Pinpoint the cell where the given text exists, returning its (X, Y) midpoint coordinate. 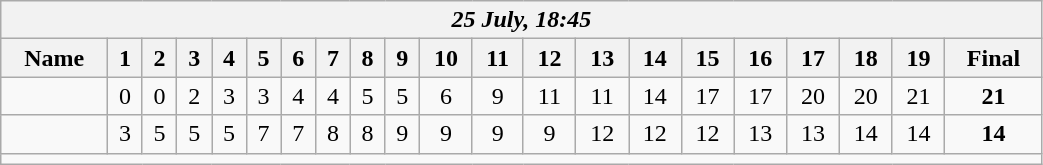
Name (54, 58)
1 (126, 58)
15 (708, 58)
18 (866, 58)
10 (446, 58)
25 July, 18:45 (522, 20)
Final (994, 58)
19 (918, 58)
16 (760, 58)
